Provide the (X, Y) coordinate of the cell's center where the given text is located.  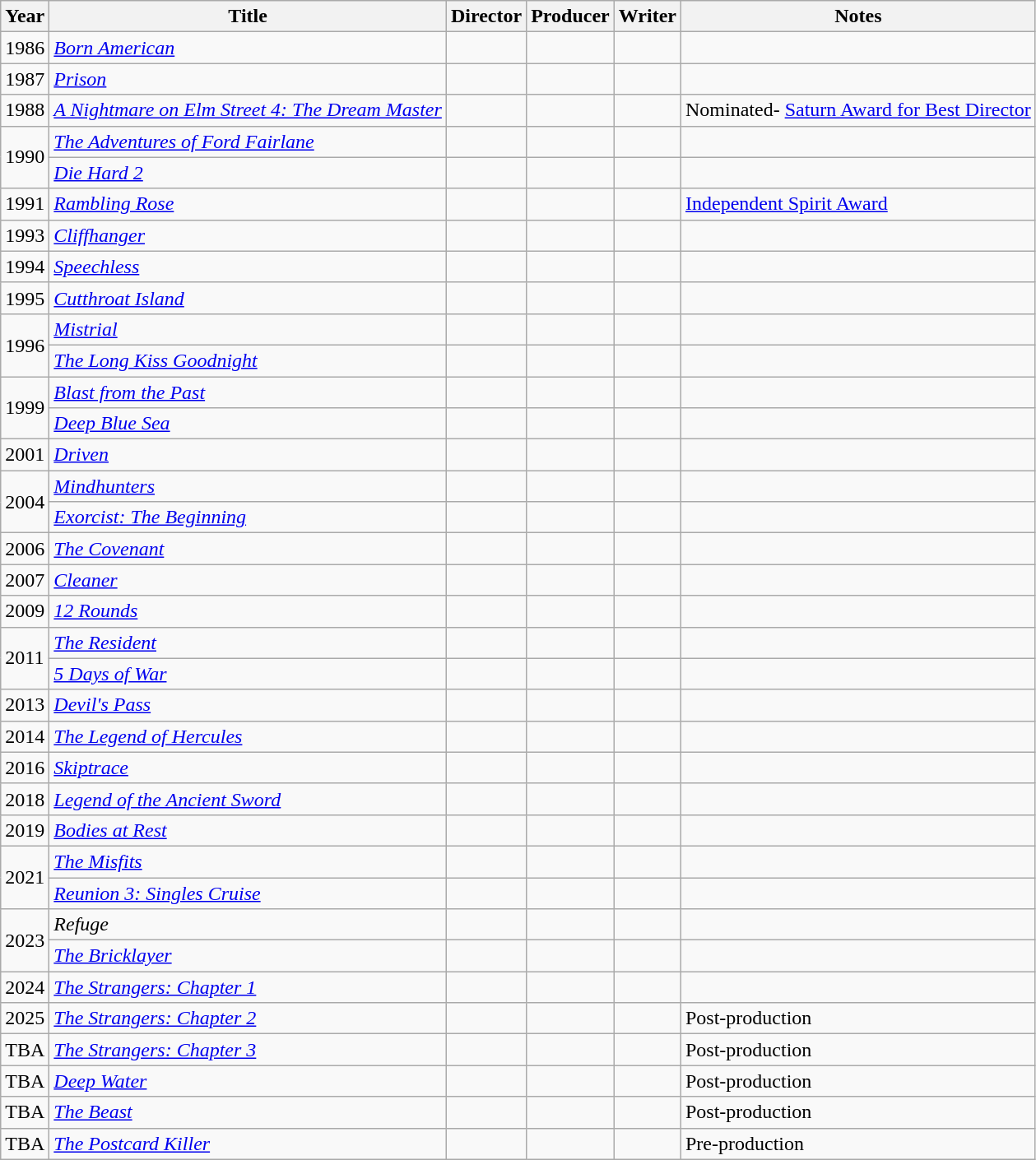
Pre-production (857, 1144)
1994 (25, 267)
1991 (25, 204)
Title (249, 16)
Nominated- Saturn Award for Best Director (857, 110)
Blast from the Past (249, 392)
Exorcist: The Beginning (249, 517)
The Bricklayer (249, 956)
5 Days of War (249, 674)
Skiptrace (249, 768)
2006 (25, 549)
Cliffhanger (249, 235)
1990 (25, 157)
Speechless (249, 267)
2025 (25, 1018)
Mistrial (249, 329)
Bodies at Rest (249, 830)
1996 (25, 345)
Refuge (249, 925)
2023 (25, 940)
Deep Water (249, 1081)
1988 (25, 110)
Producer (571, 16)
2007 (25, 580)
2001 (25, 455)
2016 (25, 768)
The Covenant (249, 549)
Writer (647, 16)
Deep Blue Sea (249, 424)
2009 (25, 611)
2021 (25, 877)
Prison (249, 79)
The Postcard Killer (249, 1144)
1986 (25, 48)
A Nightmare on Elm Street 4: The Dream Master (249, 110)
The Beast (249, 1112)
1993 (25, 235)
Notes (857, 16)
Rambling Rose (249, 204)
Legend of the Ancient Sword (249, 799)
The Misfits (249, 861)
The Long Kiss Goodnight (249, 360)
The Adventures of Ford Fairlane (249, 142)
Devil's Pass (249, 705)
2019 (25, 830)
Mindhunters (249, 486)
2011 (25, 658)
1995 (25, 298)
Die Hard 2 (249, 173)
2024 (25, 987)
The Legend of Hercules (249, 736)
The Resident (249, 643)
The Strangers: Chapter 2 (249, 1018)
Reunion 3: Singles Cruise (249, 893)
2014 (25, 736)
2004 (25, 502)
12 Rounds (249, 611)
Director (485, 16)
1987 (25, 79)
Driven (249, 455)
The Strangers: Chapter 1 (249, 987)
Cutthroat Island (249, 298)
1999 (25, 408)
The Strangers: Chapter 3 (249, 1050)
Born American (249, 48)
2013 (25, 705)
Cleaner (249, 580)
Year (25, 16)
2018 (25, 799)
Independent Spirit Award (857, 204)
